From the cell containing the given text, extract its center point as [x, y] coordinate. 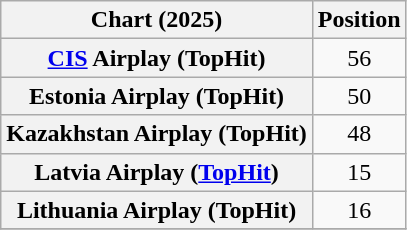
Chart (2025) [157, 20]
50 [359, 96]
CIS Airplay (TopHit) [157, 58]
Estonia Airplay (TopHit) [157, 96]
Lithuania Airplay (TopHit) [157, 210]
Kazakhstan Airplay (TopHit) [157, 134]
15 [359, 172]
Position [359, 20]
56 [359, 58]
48 [359, 134]
Latvia Airplay (TopHit) [157, 172]
16 [359, 210]
